Find where the given text appears and provide that cell's center as (X, Y) coordinate. 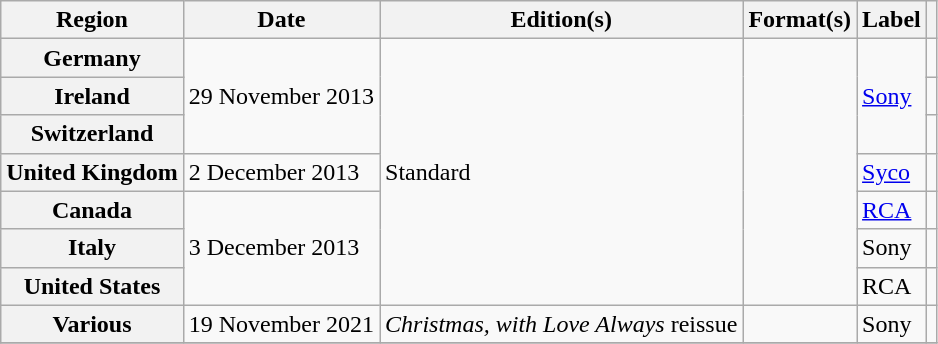
United States (92, 286)
Region (92, 20)
Date (281, 20)
Format(s) (800, 20)
Switzerland (92, 134)
Germany (92, 58)
Syco (892, 172)
Label (892, 20)
Canada (92, 210)
3 December 2013 (281, 248)
Standard (562, 172)
Edition(s) (562, 20)
Ireland (92, 96)
29 November 2013 (281, 96)
Various (92, 324)
19 November 2021 (281, 324)
Italy (92, 248)
Christmas, with Love Always reissue (562, 324)
2 December 2013 (281, 172)
United Kingdom (92, 172)
